Scan for the cell matching the given text and deliver its (x, y) coordinate at center. 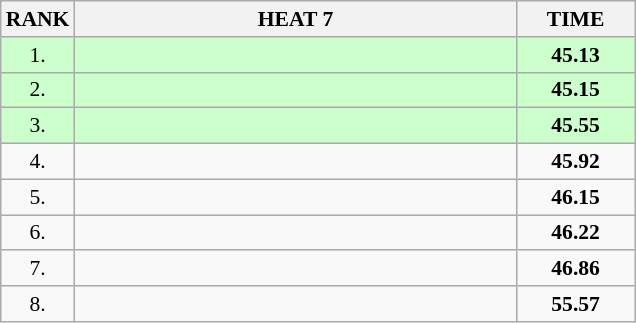
HEAT 7 (295, 19)
TIME (576, 19)
4. (38, 162)
45.13 (576, 55)
3. (38, 126)
46.86 (576, 269)
7. (38, 269)
5. (38, 197)
1. (38, 55)
45.92 (576, 162)
45.15 (576, 90)
55.57 (576, 304)
2. (38, 90)
45.55 (576, 126)
46.22 (576, 233)
46.15 (576, 197)
RANK (38, 19)
6. (38, 233)
8. (38, 304)
